Detect which cell encompasses the target text, then output its [X, Y] center coordinate. 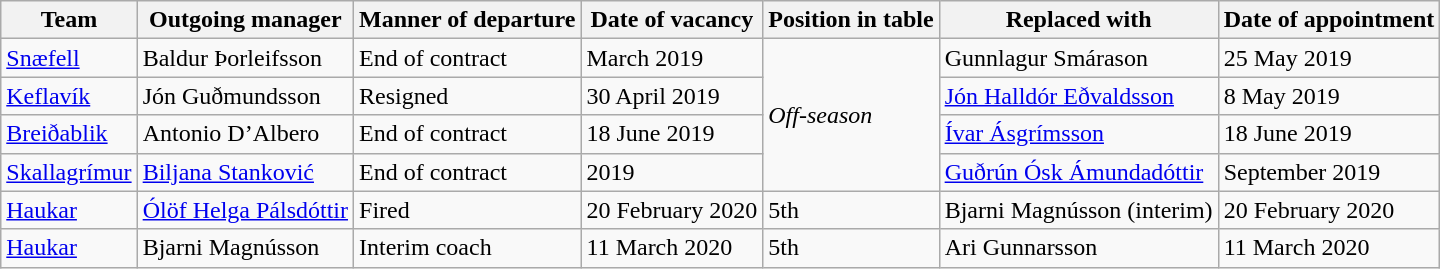
Antonio D’Albero [245, 134]
Replaced with [1078, 20]
Breiðablik [69, 134]
Team [69, 20]
Off-season [851, 115]
Date of appointment [1329, 20]
Jón Halldór Eðvaldsson [1078, 96]
September 2019 [1329, 172]
March 2019 [672, 58]
Position in table [851, 20]
Fired [468, 210]
Biljana Stanković [245, 172]
Gunnlagur Smárason [1078, 58]
Manner of departure [468, 20]
Outgoing manager [245, 20]
8 May 2019 [1329, 96]
2019 [672, 172]
Keflavík [69, 96]
Snæfell [69, 58]
Ívar Ásgrímsson [1078, 134]
Ólöf Helga Pálsdóttir [245, 210]
25 May 2019 [1329, 58]
Bjarni Magnússon (interim) [1078, 210]
30 April 2019 [672, 96]
Bjarni Magnússon [245, 248]
Interim coach [468, 248]
Guðrún Ósk Ámundadóttir [1078, 172]
Ari Gunnarsson [1078, 248]
Date of vacancy [672, 20]
Baldur Þorleifsson [245, 58]
Jón Guðmundsson [245, 96]
Skallagrímur [69, 172]
Resigned [468, 96]
